Capture the cell that displays the provided text and extract its [x, y] central coordinate. 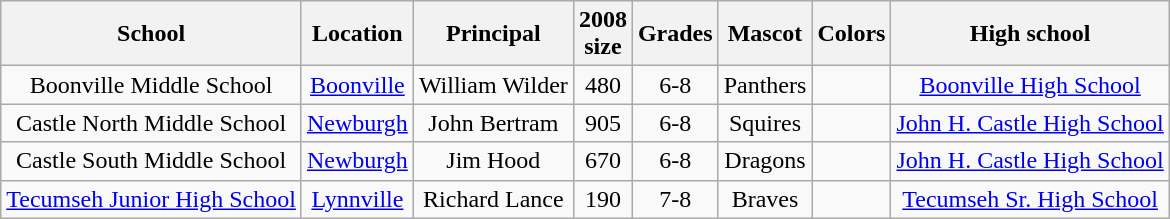
Tecumseh Sr. High School [1030, 199]
Richard Lance [493, 199]
Jim Hood [493, 161]
Boonville [357, 85]
Mascot [765, 34]
Castle South Middle School [152, 161]
2008 size [602, 34]
Braves [765, 199]
480 [602, 85]
905 [602, 123]
Location [357, 34]
7-8 [675, 199]
Grades [675, 34]
670 [602, 161]
Lynnville [357, 199]
High school [1030, 34]
John Bertram [493, 123]
Boonville High School [1030, 85]
Boonville Middle School [152, 85]
Colors [852, 34]
Tecumseh Junior High School [152, 199]
School [152, 34]
William Wilder [493, 85]
Panthers [765, 85]
Principal [493, 34]
Castle North Middle School [152, 123]
Dragons [765, 161]
190 [602, 199]
Squires [765, 123]
